Identify which cell holds the provided text, then report its [X, Y] central coordinate. 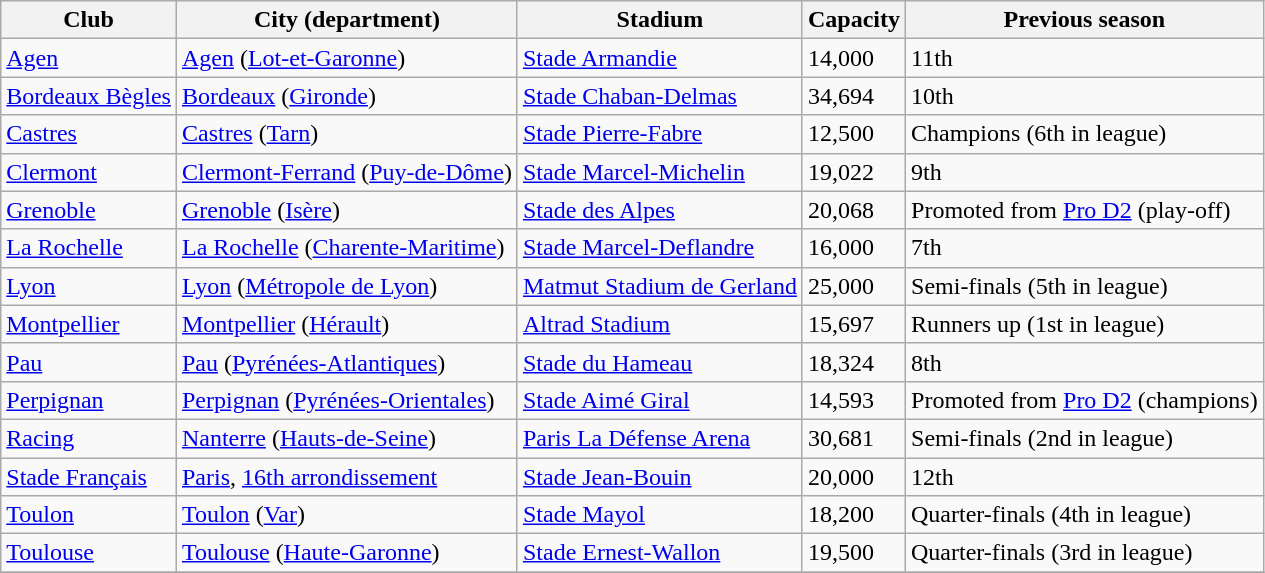
Stade Pierre-Fabre [660, 134]
19,022 [854, 172]
30,681 [854, 438]
Toulouse [89, 553]
12,500 [854, 134]
7th [1085, 248]
16,000 [854, 248]
Montpellier (Hérault) [346, 324]
20,000 [854, 477]
Quarter-finals (4th in league) [1085, 515]
Stade du Hameau [660, 362]
Stade Jean-Bouin [660, 477]
Matmut Stadium de Gerland [660, 286]
Toulon [89, 515]
Quarter-finals (3rd in league) [1085, 553]
Perpignan (Pyrénées-Orientales) [346, 400]
25,000 [854, 286]
Altrad Stadium [660, 324]
Club [89, 20]
14,593 [854, 400]
Grenoble (Isère) [346, 210]
Previous season [1085, 20]
15,697 [854, 324]
Stade Français [89, 477]
Stade Marcel-Michelin [660, 172]
City (department) [346, 20]
18,200 [854, 515]
Perpignan [89, 400]
9th [1085, 172]
Agen (Lot-et-Garonne) [346, 58]
Nanterre (Hauts-de-Seine) [346, 438]
18,324 [854, 362]
19,500 [854, 553]
Stade Ernest-Wallon [660, 553]
12th [1085, 477]
Semi-finals (2nd in league) [1085, 438]
Capacity [854, 20]
Toulon (Var) [346, 515]
Toulouse (Haute-Garonne) [346, 553]
10th [1085, 96]
Paris La Défense Arena [660, 438]
11th [1085, 58]
Promoted from Pro D2 (champions) [1085, 400]
Castres [89, 134]
Stade Armandie [660, 58]
Castres (Tarn) [346, 134]
Paris, 16th arrondissement [346, 477]
Bordeaux Bègles [89, 96]
La Rochelle (Charente-Maritime) [346, 248]
Champions (6th in league) [1085, 134]
Lyon (Métropole de Lyon) [346, 286]
Semi-finals (5th in league) [1085, 286]
Stade Mayol [660, 515]
La Rochelle [89, 248]
Stade des Alpes [660, 210]
Bordeaux (Gironde) [346, 96]
34,694 [854, 96]
Stade Marcel-Deflandre [660, 248]
Lyon [89, 286]
Pau [89, 362]
8th [1085, 362]
Stade Chaban-Delmas [660, 96]
Promoted from Pro D2 (play-off) [1085, 210]
Pau (Pyrénées-Atlantiques) [346, 362]
14,000 [854, 58]
Stade Aimé Giral [660, 400]
Grenoble [89, 210]
Stadium [660, 20]
20,068 [854, 210]
Racing [89, 438]
Clermont-Ferrand (Puy-de-Dôme) [346, 172]
Agen [89, 58]
Montpellier [89, 324]
Runners up (1st in league) [1085, 324]
Clermont [89, 172]
